Scan for the cell matching the given text and deliver its [x, y] coordinate at center. 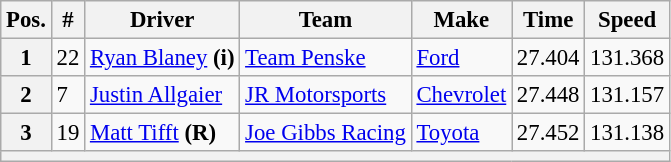
Make [461, 20]
# [68, 20]
27.404 [548, 58]
JR Motorsports [326, 95]
131.138 [628, 133]
7 [68, 95]
Driver [162, 20]
3 [26, 133]
27.448 [548, 95]
Toyota [461, 133]
Team [326, 20]
131.157 [628, 95]
27.452 [548, 133]
Chevrolet [461, 95]
Pos. [26, 20]
1 [26, 58]
Ford [461, 58]
19 [68, 133]
Matt Tifft (R) [162, 133]
Joe Gibbs Racing [326, 133]
131.368 [628, 58]
2 [26, 95]
Time [548, 20]
Justin Allgaier [162, 95]
Speed [628, 20]
Team Penske [326, 58]
Ryan Blaney (i) [162, 58]
22 [68, 58]
